Provide the (x, y) coordinate of the cell's center where the given text is located.  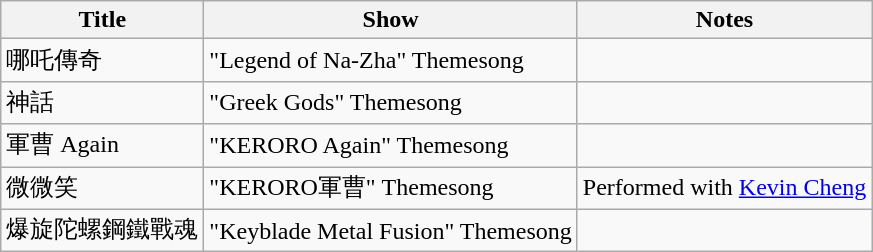
"Keyblade Metal Fusion" Themesong (391, 230)
"Greek Gods" Themesong (391, 102)
爆旋陀螺鋼鐵戰魂 (102, 230)
"KERORO軍曹" Themesong (391, 188)
神話 (102, 102)
"Legend of Na-Zha" Themesong (391, 60)
"KERORO Again" Themesong (391, 146)
Title (102, 20)
Show (391, 20)
Notes (724, 20)
微微笑 (102, 188)
Performed with Kevin Cheng (724, 188)
軍曹 Again (102, 146)
哪吒傳奇 (102, 60)
